Determine the [x, y] coordinate at the center of the cell enclosing the given text.  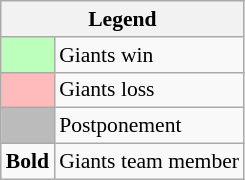
Legend [122, 19]
Giants loss [149, 90]
Postponement [149, 126]
Giants win [149, 55]
Giants team member [149, 162]
Bold [28, 162]
